Return the [x, y] coordinate for the center point of the cell that contains the specified text.  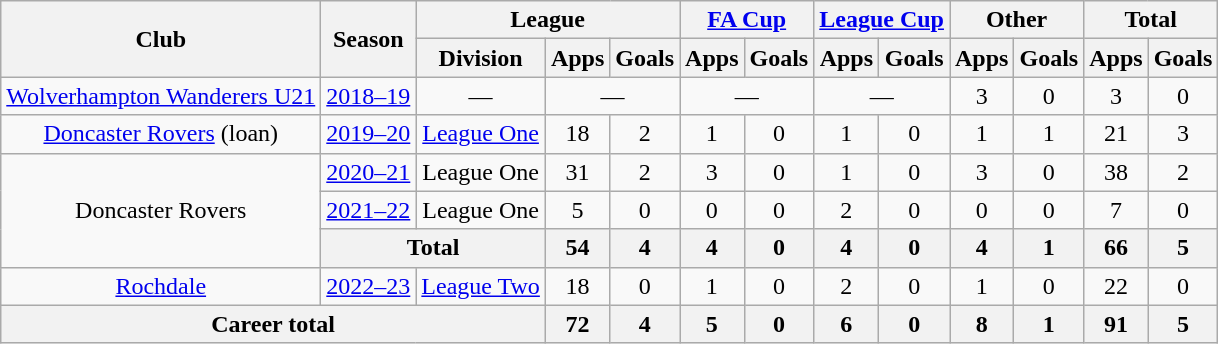
2020–21 [368, 172]
Other [1017, 20]
72 [577, 324]
38 [1116, 172]
FA Cup [747, 20]
22 [1116, 286]
8 [982, 324]
31 [577, 172]
Rochdale [161, 286]
Club [161, 39]
League [548, 20]
League Two [481, 286]
Doncaster Rovers (loan) [161, 134]
7 [1116, 210]
2021–22 [368, 210]
66 [1116, 248]
Doncaster Rovers [161, 210]
21 [1116, 134]
91 [1116, 324]
54 [577, 248]
Season [368, 39]
2022–23 [368, 286]
Career total [274, 324]
6 [846, 324]
League Cup [882, 20]
Wolverhampton Wanderers U21 [161, 96]
Division [481, 58]
2018–19 [368, 96]
2019–20 [368, 134]
